Determine the [x, y] coordinate at the center of the cell enclosing the given text.  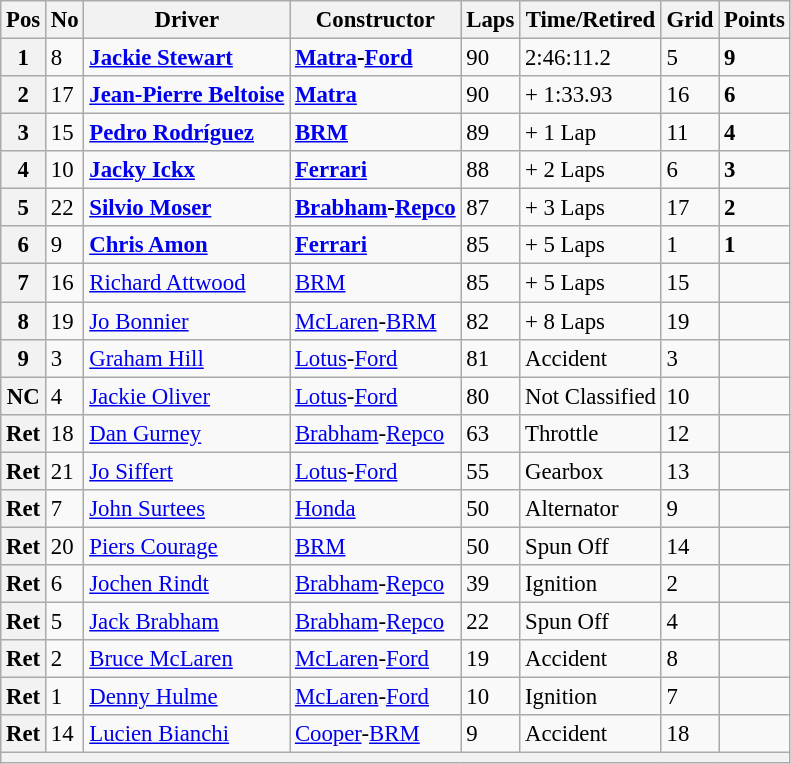
No [65, 20]
Laps [490, 20]
Silvio Moser [187, 208]
Jo Bonnier [187, 321]
Matra [376, 95]
+ 1:33.93 [591, 95]
20 [65, 546]
13 [690, 471]
+ 3 Laps [591, 208]
Jackie Stewart [187, 58]
McLaren-BRM [376, 321]
Bruce McLaren [187, 659]
80 [490, 396]
Honda [376, 509]
Jacky Ickx [187, 170]
Jochen Rindt [187, 584]
Time/Retired [591, 20]
+ 2 Laps [591, 170]
Not Classified [591, 396]
Driver [187, 20]
Constructor [376, 20]
+ 1 Lap [591, 133]
Jo Siffert [187, 471]
Throttle [591, 433]
Piers Courage [187, 546]
55 [490, 471]
Dan Gurney [187, 433]
Denny Hulme [187, 697]
Jack Brabham [187, 621]
Richard Attwood [187, 283]
Points [754, 20]
Gearbox [591, 471]
21 [65, 471]
Lucien Bianchi [187, 734]
Chris Amon [187, 245]
Pos [24, 20]
Alternator [591, 509]
87 [490, 208]
+ 8 Laps [591, 321]
82 [490, 321]
89 [490, 133]
63 [490, 433]
88 [490, 170]
Matra-Ford [376, 58]
NC [24, 396]
Graham Hill [187, 358]
Grid [690, 20]
12 [690, 433]
39 [490, 584]
Jackie Oliver [187, 396]
Jean-Pierre Beltoise [187, 95]
11 [690, 133]
Cooper-BRM [376, 734]
Pedro Rodríguez [187, 133]
81 [490, 358]
John Surtees [187, 509]
2:46:11.2 [591, 58]
